Find where the given text appears and provide that cell's center as (x, y) coordinate. 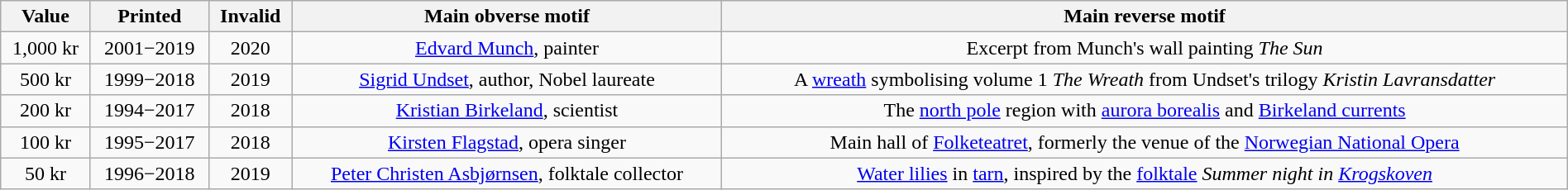
100 kr (45, 142)
Sigrid Undset, author, Nobel laureate (507, 79)
The north pole region with aurora borealis and Birkeland currents (1145, 111)
Main obverse motif (507, 17)
1994−2017 (149, 111)
Value (45, 17)
Water lilies in tarn, inspired by the folktale Summer night in Krogskoven (1145, 173)
1996−2018 (149, 173)
1995−2017 (149, 142)
2001−2019 (149, 48)
2020 (251, 48)
Invalid (251, 17)
50 kr (45, 173)
Excerpt from Munch's wall painting The Sun (1145, 48)
Printed (149, 17)
1,000 kr (45, 48)
200 kr (45, 111)
1999−2018 (149, 79)
Main reverse motif (1145, 17)
A wreath symbolising volume 1 The Wreath from Undset's trilogy Kristin Lavransdatter (1145, 79)
Peter Christen Asbjørnsen, folktale collector (507, 173)
500 kr (45, 79)
Main hall of Folketeatret, formerly the venue of the Norwegian National Opera (1145, 142)
Edvard Munch, painter (507, 48)
Kristian Birkeland, scientist (507, 111)
Kirsten Flagstad, opera singer (507, 142)
